Capture the cell that displays the provided text and extract its [X, Y] central coordinate. 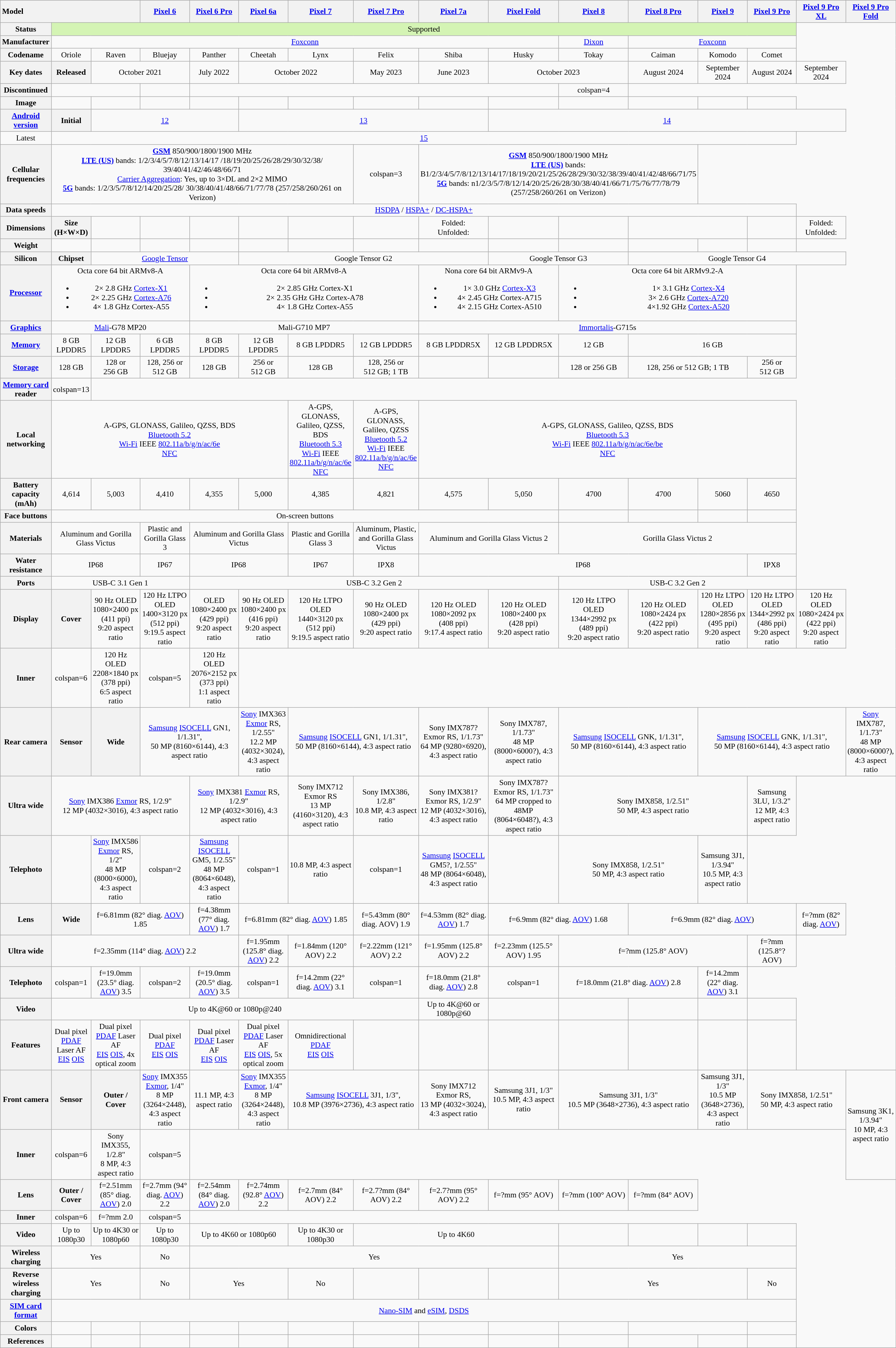
Rear camera [26, 742]
Pixel 6a [263, 12]
SIM card format [26, 1311]
Latest [26, 138]
90 Hz OLED1080×2400 px(416 ppi)9:20 aspect ratio [263, 618]
f=2.22mm (121° AOV) 2.2 [386, 951]
Immortalis-G715s [608, 328]
Display [26, 618]
Discontinued [26, 90]
Octa core 64 bit ARMv8-A2× 2.8 GHz Cortex-X12× 2.25 GHz Cortex-A764× 1.8 GHz Cortex-A55 [120, 293]
f=2.7mm (84° AOV) 2.2 [321, 1195]
OLED1080×2400 px(429 ppi)9:20 aspect ratio [214, 618]
f=1.95mm (125.8° diag. AOV) 2.2 [263, 951]
15 [424, 138]
Dual pixel PDAF Laser AFEIS OIS, 5x optical zoom [263, 1045]
Oriole [71, 55]
Pixel 9 Pro [772, 12]
120 Hz OLED1080×2092 px(408 ppi)9:17.4 aspect ratio [453, 618]
Processor [26, 293]
Google Tensor [165, 258]
f=4.53mm (82° diag. AOV) 1.7 [453, 920]
Tokay [593, 55]
Key dates [26, 73]
Raven [116, 55]
Dimensions [26, 228]
Samsung 3K1, 1/3.94"10 MP, 4:3 aspect ratio [871, 1125]
Sony IMX381? Exmor RS, 1/2.9"12 MP (4032×3016), 4:3 aspect ratio [453, 806]
f=2.23mm (125.5° AOV) 1.95 [523, 951]
Nano-SIM and eSIM, DSDS [424, 1311]
Water resistance [26, 565]
Octa core 64 bit ARMv8-A2× 2.85 GHz Cortex-X12× 2.35 GHz GHz Cortex-A784× 1.8 GHz Cortex-A55 [304, 293]
Pixel 9 Pro Fold [871, 12]
4650 [772, 494]
Mali-G710 MP7 [304, 328]
Aluminum and Gorilla Glass Victus 2 [489, 539]
Memory [26, 345]
A-GPS, GLONASS, Galileo, QZSS, BDSBluetooth 5.2Wi-Fi IEEE 802.11a/b/g/n/ac/6eNFC [169, 440]
October 2022 [296, 73]
HSDPA / HSPA+ / DC-HSPA+ [424, 210]
Face buttons [26, 516]
90 Hz OLED1080×2400 px(411 ppi)9:20 aspect ratio [116, 618]
120 Hz OLED2076×2152 px(373 ppi)1:1 aspect ratio [214, 678]
Sony IMX712 Exmor RS, 13 MP (4032×3024), 4:3 aspect ratio [453, 1100]
Bluejay [165, 55]
14 [667, 120]
Colors [26, 1328]
Pixel 7a [453, 12]
128, 256 or 512 GB [165, 367]
Felix [386, 55]
Released [71, 73]
Cellular frequencies [26, 174]
Omnidirectional PDAFEIS OIS [321, 1045]
Sony IMX787? Exmor RS, 1/1.73"64 MP (9280×6920), 4:3 aspect ratio [453, 742]
Pixel 8 Pro [663, 12]
Komodo [723, 55]
f=2.54mm (84° diag. AOV) 2.0 [214, 1195]
5060 [723, 494]
5,000 [263, 494]
Ports [26, 583]
July 2022 [214, 73]
Samsung ISOCELL GM5, 1/2.55"48 MP (8064×6048), 4:3 aspect ratio [214, 870]
Samsung 3J1, 1/3.94"10.5 MP, 4:3 aspect ratio [723, 870]
120 Hz LTPO OLED1440×3120 px(512 ppi)9:19.5 aspect ratio [321, 618]
A-GPS, GLONASS, Galileo, QZSS, BDSBluetooth 5.3Wi-Fi IEEE 802.11a/b/g/n/ac/6eNFC [321, 440]
f=?mm 2.0 [116, 1217]
June 2023 [453, 73]
Weight [26, 245]
Nona core 64 bit ARMv9-A1× 3.0 GHz Cortex-X34× 2.45 GHz Cortex-A7154× 2.15 GHz Cortex-A510 [489, 293]
4,614 [71, 494]
Samsung ISOCELL GM5?, 1/2.55"48 MP (8064×6048), 4:3 aspect ratio [453, 870]
Pixel 7 Pro [386, 12]
Mali-G78 MP20 [120, 328]
120 Hz OLED2208×1840 px(378 ppi)6:5 aspect ratio [116, 678]
Codename [26, 55]
Sony IMX787? Exmor RS, 1/1.73"64 MP cropped to 48MP (8064×6048?), 4:3 aspect ratio [523, 806]
90 Hz OLED1080×2400 px(429 ppi)9:20 aspect ratio [386, 618]
f=19.0mm (23.5° diag. AOV) 3.5 [116, 982]
colspan=13 [71, 390]
120 Hz LTPO OLED1344×2992 px(489 ppi)9:20 aspect ratio [593, 618]
A-GPS, GLONASS, Galileo, QZSSBluetooth 5.2Wi-Fi IEEE 802.11a/b/g/n/ac/6eNFC [386, 440]
13 [363, 120]
f=?mm (125.8°? AOV) [772, 951]
f=?mm (100° AOV) [593, 1195]
Sony IMX386 Exmor RS, 1/2.9"12 MP (4032×3016), 4:3 aspect ratio [120, 806]
12 GB [593, 345]
Initial [71, 120]
Sony IMX386, 1/2.8"10.8 MP, 4:3 aspect ratio [386, 806]
Up to 4K@60 or 1080p@240 [235, 1009]
Wireless charging [26, 1257]
Materials [26, 539]
Pixel 7 [321, 12]
Up to 4K60 or 1080p60 [239, 1235]
Dual pixel PDAF Laser AFEIS OIS, 4x optical zoom [116, 1045]
Model [70, 12]
Battery capacity (mAh) [26, 494]
Sony IMX363 Exmor RS, 1/2.55"12.2 MP (4032×3024), 4:3 aspect ratio [263, 742]
120 Hz OLED1080×2400 px(428 ppi)9:20 aspect ratio [523, 618]
Husky [523, 55]
Caiman [663, 55]
October 2023 [558, 73]
Data speeds [26, 210]
Up to 4K30 or 1080p60 [116, 1235]
5,003 [116, 494]
Reverse wireless charging [26, 1284]
Lynx [321, 55]
12 GB LPDDR5X [523, 345]
Up to 4K60 [456, 1235]
Samsung ISOCELL 3J1, 1/3",10.8 MP (3976×2736), 4:3 aspect ratio [353, 1100]
Up to 4K@60 or 1080p@60 [453, 1009]
f=2.35mm (114° diag. AOV) 2.2 [145, 951]
8 GB LPDDR5X [453, 345]
Manufacturer [26, 42]
120 Hz LTPO OLED1280×2856 px(495 ppi)9:20 aspect ratio [723, 618]
Samsung 3J1, 1/3"10.5 MP, 4:3 aspect ratio [523, 1100]
5,050 [523, 494]
Shiba [453, 55]
A-GPS, GLONASS, Galileo, QZSS, BDSBluetooth 5.3Wi-Fi IEEE 802.11a/b/g/n/ac/6e/beNFC [608, 440]
Silicon [26, 258]
f=1.84mm (120° AOV) 2.2 [321, 951]
4,410 [165, 494]
6 GB LPDDR5 [165, 345]
Gorilla Glass Victus 2 [678, 539]
Octa core 64 bit ARMv9.2-A1× 3.1 GHz Cortex-X43× 2.6 GHz Cortex-A7204×1.92 GHz Cortex-A520 [678, 293]
10.8 MP, 4:3 aspect ratio [321, 870]
f=19.0mm (20.5° diag. AOV) 3.5 [214, 982]
Chipset [71, 258]
Size(H×W×D) [71, 228]
120 Hz LTPO OLED1344×2992 px(486 ppi)9:20 aspect ratio [772, 618]
Pixel 9 Pro XL [821, 12]
Storage [26, 367]
f=?mm (125.8° AOV) [653, 951]
f=2.7?mm (95° AOV) 2.2 [453, 1195]
May 2023 [386, 73]
f=?mm (84° AOV) [663, 1195]
USB-C 3.1 Gen 1 [120, 583]
colspan=4 [593, 90]
11.1 MP, 4:3 aspect ratio [214, 1100]
f=6.9mm (82° diag. AOV) [712, 920]
Status [26, 29]
4,575 [453, 494]
On-screen buttons [305, 516]
Front camera [26, 1100]
Graphics [26, 328]
References [26, 1341]
f=1.95mm (125.8° AOV) 2.2 [453, 951]
4,821 [386, 494]
Local networking [26, 440]
Pixel 8 [593, 12]
120 Hz LTPO OLED1400×3120 px(512 ppi)9:19.5 aspect ratio [165, 618]
4,355 [214, 494]
12 [165, 120]
Memory card reader [26, 390]
Sony IMX586 Exmor RS, 1/2"48 MP (8000×6000), 4:3 aspect ratio [116, 870]
Google Tensor G2 [363, 258]
Pixel Fold [523, 12]
f=?mm (82° diag. AOV) [821, 920]
f=6.9mm (82° diag. AOV) 1.68 [558, 920]
Sony IMX355, 1/2.8"8 MP, 4:3 aspect ratio [116, 1155]
f=?mm (95° AOV) [523, 1195]
f=2.7mm (94° diag. AOV) 2.2 [165, 1195]
Android version [26, 120]
f=2.7?mm (84° AOV) 2.2 [386, 1195]
Image [26, 103]
Google Tensor G4 [737, 258]
Sony IMX381 Exmor RS, 1/2.9"12 MP (4032×3016), 4:3 aspect ratio [239, 806]
Google Tensor G3 [558, 258]
colspan=3 [386, 174]
Sony IMX712 Exmor RS13 MP (4160×3120), 4:3 aspect ratio [321, 806]
f=4.38mm (77° diag. AOV) 1.7 [214, 920]
Features [26, 1045]
Pixel 6 Pro [214, 12]
f=2.74mm (92.8° AOV) 2.2 [263, 1195]
Aluminum, Plastic, and Gorilla Glass Victus [386, 539]
Up to 4K30 or 1080p30 [321, 1235]
f=5.43mm (80° diag. AOV) 1.9 [386, 920]
Samsung 3LU, 1/3.2"12 MP, 4:3 aspect ratio [772, 806]
October 2021 [140, 73]
Pixel 9 [723, 12]
Supported [424, 29]
16 GB [712, 345]
Cover [71, 618]
Dual pixel PDAFEIS OIS [165, 1045]
Dixon [593, 42]
f=2.51mm (85° diag. AOV) 2.0 [116, 1195]
4,385 [321, 494]
Pixel 6 [165, 12]
Cheetah [263, 55]
Comet [772, 55]
Panther [214, 55]
